Locate the cell with the specified text and output its (X, Y) center coordinate. 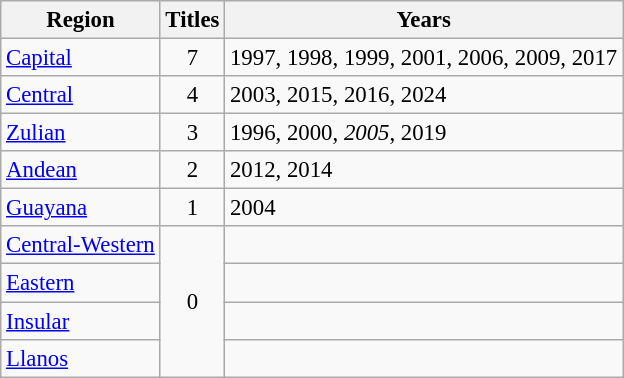
Andean (80, 170)
Capital (80, 58)
Llanos (80, 358)
2004 (424, 208)
2 (192, 170)
Titles (192, 20)
0 (192, 301)
Guayana (80, 208)
Zulian (80, 133)
2003, 2015, 2016, 2024 (424, 95)
Central-Western (80, 245)
4 (192, 95)
Years (424, 20)
Central (80, 95)
Region (80, 20)
1996, 2000, 2005, 2019 (424, 133)
Insular (80, 321)
7 (192, 58)
3 (192, 133)
1997, 1998, 1999, 2001, 2006, 2009, 2017 (424, 58)
1 (192, 208)
Eastern (80, 283)
2012, 2014 (424, 170)
